Return the (x, y) coordinate for the center point of the cell that contains the specified text.  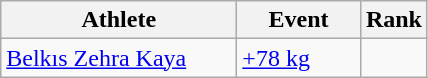
Belkıs Zehra Kaya (119, 58)
+78 kg (299, 58)
Rank (394, 20)
Event (299, 20)
Athlete (119, 20)
